Determine the [X, Y] coordinate at the center of the cell enclosing the given text.  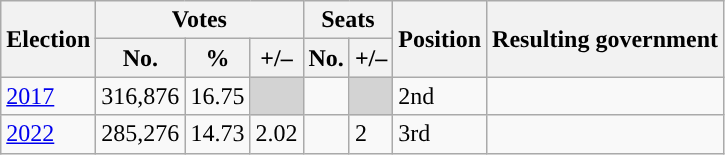
316,876 [140, 96]
Resulting government [606, 39]
2nd [440, 96]
3rd [440, 134]
% [218, 58]
2.02 [276, 134]
Position [440, 39]
Seats [348, 20]
2 [370, 134]
2022 [48, 134]
Votes [200, 20]
14.73 [218, 134]
Election [48, 39]
285,276 [140, 134]
2017 [48, 96]
16.75 [218, 96]
